Locate the cell with the specified text and output its [X, Y] center coordinate. 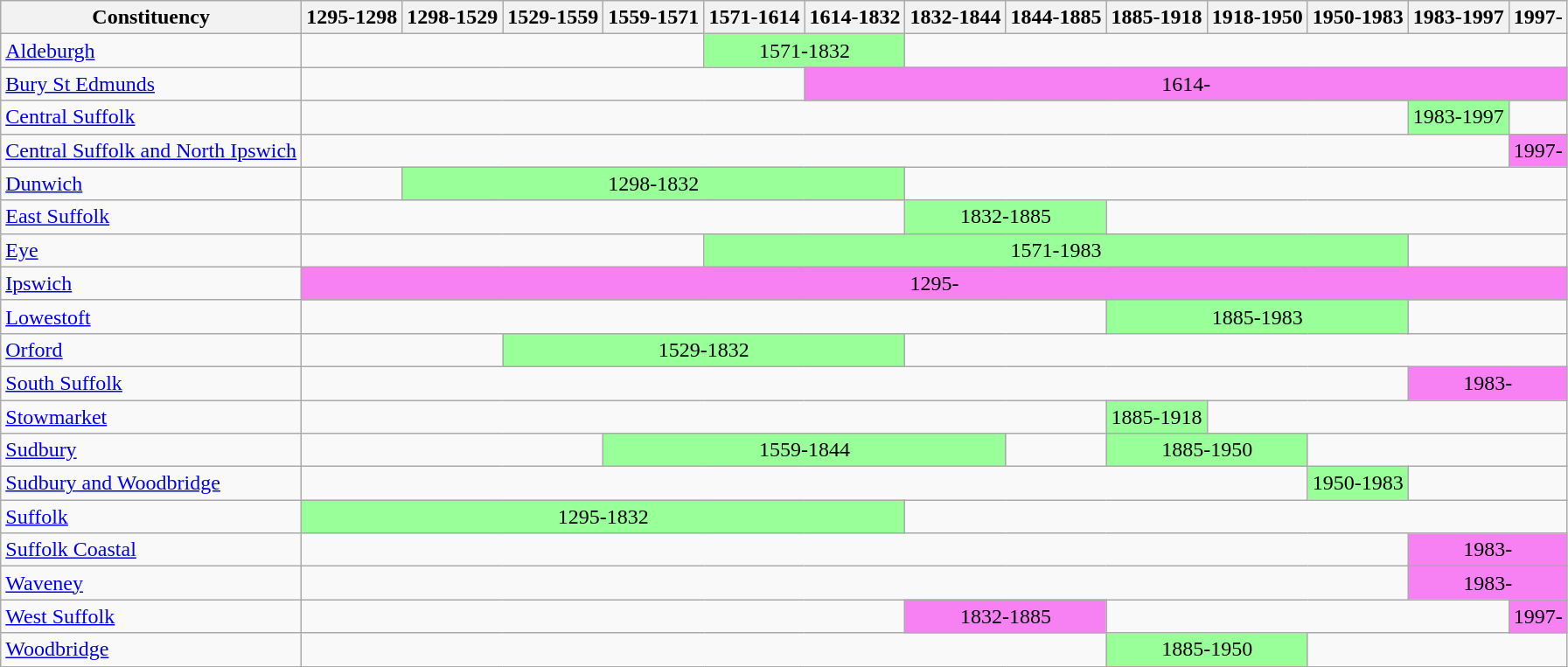
East Suffolk [151, 217]
Sudbury and Woodbridge [151, 483]
1918-1950 [1258, 17]
1559-1844 [805, 450]
1529-1559 [553, 17]
1844-1885 [1056, 17]
1529-1832 [704, 350]
West Suffolk [151, 616]
1295-1832 [603, 517]
1298-1832 [654, 184]
South Suffolk [151, 383]
1614-1832 [855, 17]
Stowmarket [151, 417]
Dunwich [151, 184]
1832-1844 [955, 17]
Orford [151, 350]
Lowestoft [151, 316]
1295- [935, 283]
Constituency [151, 17]
Bury St Edmunds [151, 84]
Ipswich [151, 283]
Woodbridge [151, 650]
Aldeburgh [151, 51]
Suffolk [151, 517]
Eye [151, 250]
1571-1832 [805, 51]
1571-1614 [754, 17]
1885-1983 [1258, 316]
1614- [1186, 84]
1298-1529 [453, 17]
1295-1298 [352, 17]
Central Suffolk and North Ipswich [151, 150]
Suffolk Coastal [151, 550]
Waveney [151, 583]
1571-1983 [1056, 250]
Sudbury [151, 450]
1559-1571 [654, 17]
Central Suffolk [151, 117]
